Locate the cell with the specified text and output its [X, Y] center coordinate. 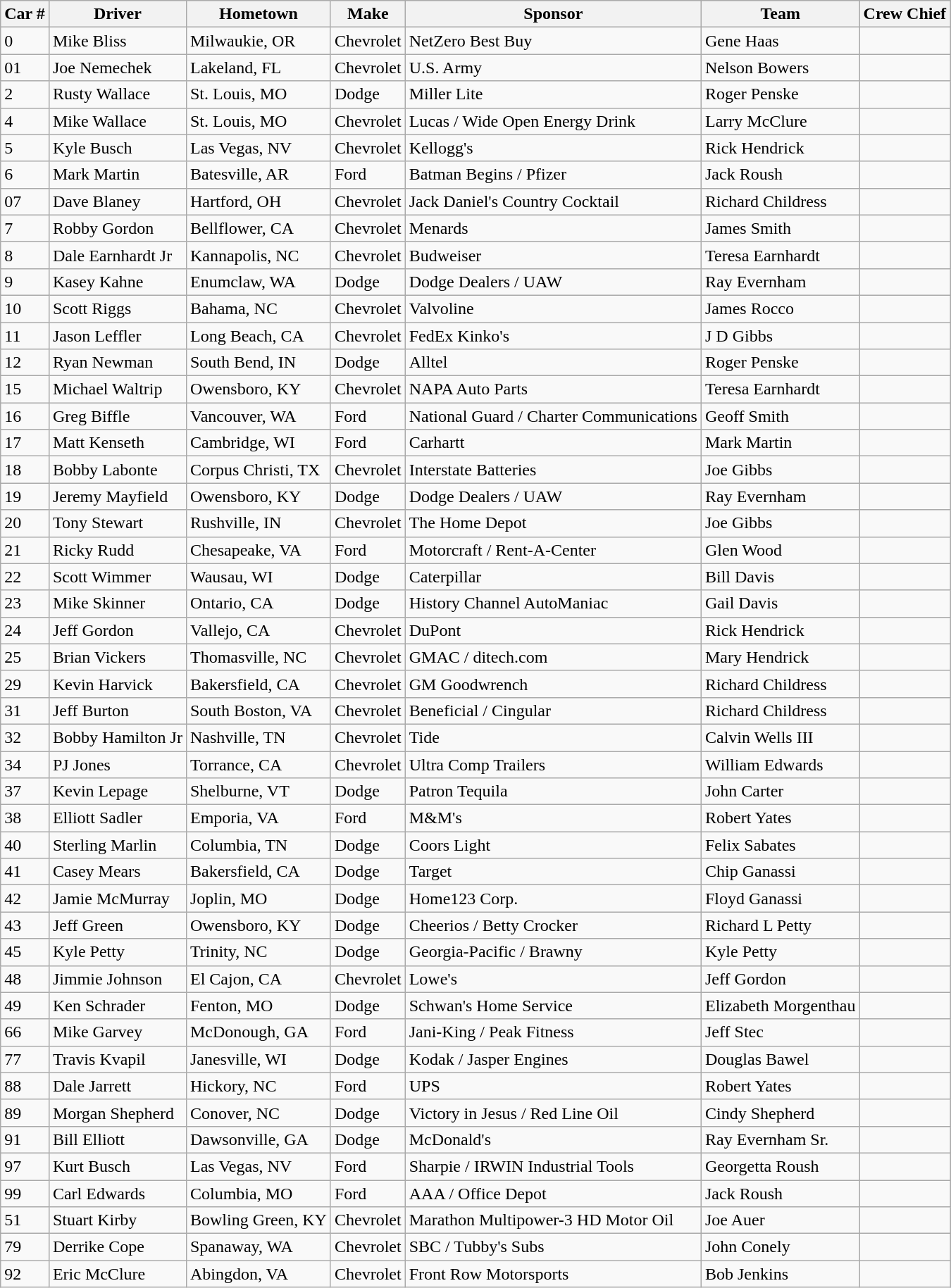
Dale Jarrett [117, 1086]
DuPont [553, 630]
2 [25, 94]
J D Gibbs [781, 336]
Bowling Green, KY [258, 1220]
Cheerios / Betty Crocker [553, 925]
Hickory, NC [258, 1086]
Valvoline [553, 308]
Dave Blaney [117, 201]
99 [25, 1194]
Spanaway, WA [258, 1247]
Emporia, VA [258, 818]
23 [25, 604]
Lowe's [553, 979]
GM Goodwrench [553, 684]
Long Beach, CA [258, 336]
M&M's [553, 818]
Mike Skinner [117, 604]
Gene Haas [781, 41]
88 [25, 1086]
McDonald's [553, 1139]
Patron Tequila [553, 792]
43 [25, 925]
Alltel [553, 363]
Elizabeth Morgenthau [781, 1006]
Bobby Hamilton Jr [117, 737]
31 [25, 711]
Jeremy Mayfield [117, 496]
8 [25, 255]
John Carter [781, 792]
Kurt Busch [117, 1166]
Joe Auer [781, 1220]
GMAC / ditech.com [553, 657]
Michael Waltrip [117, 389]
Tide [553, 737]
Driver [117, 14]
Bob Jenkins [781, 1274]
Stuart Kirby [117, 1220]
Chesapeake, VA [258, 550]
Fenton, MO [258, 1006]
Sponsor [553, 14]
91 [25, 1139]
Eric McClure [117, 1274]
Sharpie / IRWIN Industrial Tools [553, 1166]
11 [25, 336]
Dawsonville, GA [258, 1139]
Elliott Sadler [117, 818]
U.S. Army [553, 68]
Casey Mears [117, 872]
Jamie McMurray [117, 899]
Vallejo, CA [258, 630]
Conover, NC [258, 1113]
15 [25, 389]
17 [25, 443]
Larry McClure [781, 121]
Interstate Batteries [553, 470]
Carhartt [553, 443]
South Bend, IN [258, 363]
7 [25, 228]
16 [25, 416]
22 [25, 577]
42 [25, 899]
Team [781, 14]
Mike Garvey [117, 1032]
Georgia-Pacific / Brawny [553, 952]
History Channel AutoManiac [553, 604]
James Smith [781, 228]
Greg Biffle [117, 416]
Kellogg's [553, 148]
Jack Daniel's Country Cocktail [553, 201]
Beneficial / Cingular [553, 711]
Kevin Harvick [117, 684]
45 [25, 952]
Ultra Comp Trailers [553, 764]
Kevin Lepage [117, 792]
18 [25, 470]
25 [25, 657]
40 [25, 845]
29 [25, 684]
Calvin Wells III [781, 737]
Corpus Christi, TX [258, 470]
Bobby Labonte [117, 470]
Carl Edwards [117, 1194]
FedEx Kinko's [553, 336]
Nelson Bowers [781, 68]
Schwan's Home Service [553, 1006]
Morgan Shepherd [117, 1113]
NetZero Best Buy [553, 41]
Bill Elliott [117, 1139]
William Edwards [781, 764]
Wausau, WI [258, 577]
Coors Light [553, 845]
Ricky Rudd [117, 550]
The Home Depot [553, 523]
Rushville, IN [258, 523]
Motorcraft / Rent-A-Center [553, 550]
20 [25, 523]
Tony Stewart [117, 523]
El Cajon, CA [258, 979]
Sterling Marlin [117, 845]
Bellflower, CA [258, 228]
Chip Ganassi [781, 872]
Derrike Cope [117, 1247]
Mike Bliss [117, 41]
Mary Hendrick [781, 657]
19 [25, 496]
Matt Kenseth [117, 443]
97 [25, 1166]
79 [25, 1247]
Budweiser [553, 255]
Caterpillar [553, 577]
Joe Nemechek [117, 68]
Hartford, OH [258, 201]
Floyd Ganassi [781, 899]
Kyle Busch [117, 148]
Richard L Petty [781, 925]
Ryan Newman [117, 363]
Glen Wood [781, 550]
Georgetta Roush [781, 1166]
Miller Lite [553, 94]
PJ Jones [117, 764]
Kasey Kahne [117, 282]
Jimmie Johnson [117, 979]
Bill Davis [781, 577]
Marathon Multipower-3 HD Motor Oil [553, 1220]
48 [25, 979]
AAA / Office Depot [553, 1194]
4 [25, 121]
Bahama, NC [258, 308]
Scott Riggs [117, 308]
Gail Davis [781, 604]
21 [25, 550]
Ken Schrader [117, 1006]
Ontario, CA [258, 604]
Dale Earnhardt Jr [117, 255]
Robby Gordon [117, 228]
Lucas / Wide Open Energy Drink [553, 121]
Trinity, NC [258, 952]
NAPA Auto Parts [553, 389]
01 [25, 68]
Scott Wimmer [117, 577]
Batman Begins / Pfizer [553, 175]
6 [25, 175]
Janesville, WI [258, 1059]
Abingdon, VA [258, 1274]
Kodak / Jasper Engines [553, 1059]
James Rocco [781, 308]
41 [25, 872]
Geoff Smith [781, 416]
Lakeland, FL [258, 68]
UPS [553, 1086]
Columbia, MO [258, 1194]
51 [25, 1220]
Front Row Motorsports [553, 1274]
McDonough, GA [258, 1032]
5 [25, 148]
Jeff Burton [117, 711]
Travis Kvapil [117, 1059]
07 [25, 201]
Victory in Jesus / Red Line Oil [553, 1113]
32 [25, 737]
49 [25, 1006]
Felix Sabates [781, 845]
Ray Evernham Sr. [781, 1139]
38 [25, 818]
24 [25, 630]
Menards [553, 228]
34 [25, 764]
77 [25, 1059]
Thomasville, NC [258, 657]
Batesville, AR [258, 175]
Kannapolis, NC [258, 255]
92 [25, 1274]
Rusty Wallace [117, 94]
Enumclaw, WA [258, 282]
Car # [25, 14]
Jason Leffler [117, 336]
Columbia, TN [258, 845]
Douglas Bawel [781, 1059]
Cindy Shepherd [781, 1113]
SBC / Tubby's Subs [553, 1247]
Shelburne, VT [258, 792]
John Conely [781, 1247]
66 [25, 1032]
Make [368, 14]
0 [25, 41]
Brian Vickers [117, 657]
Jeff Stec [781, 1032]
Jeff Green [117, 925]
Milwaukie, OR [258, 41]
37 [25, 792]
Cambridge, WI [258, 443]
Torrance, CA [258, 764]
Nashville, TN [258, 737]
Vancouver, WA [258, 416]
Hometown [258, 14]
Mike Wallace [117, 121]
National Guard / Charter Communications [553, 416]
Target [553, 872]
Home123 Corp. [553, 899]
9 [25, 282]
South Boston, VA [258, 711]
89 [25, 1113]
10 [25, 308]
Crew Chief [905, 14]
Joplin, MO [258, 899]
12 [25, 363]
Jani-King / Peak Fitness [553, 1032]
